Output the (x, y) coordinate of the center of the cell containing the given text.  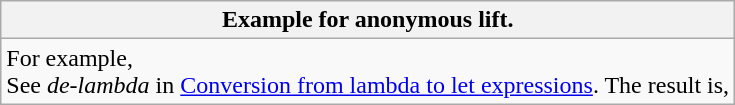
Example for anonymous lift. (368, 20)
For example,See de-lambda in Conversion from lambda to let expressions. The result is, (368, 72)
